Provide the (X, Y) coordinate of the cell's center where the given text is located.  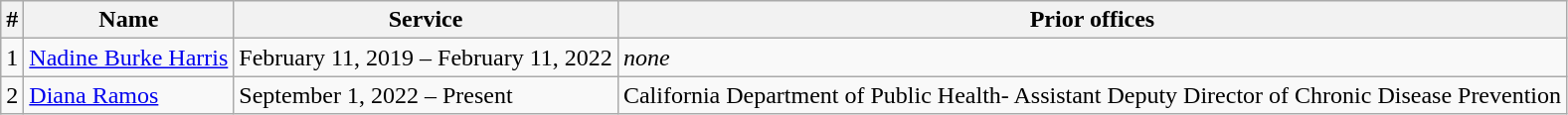
Prior offices (1092, 20)
2 (12, 95)
Name (129, 20)
none (1092, 57)
California Department of Public Health- Assistant Deputy Director of Chronic Disease Prevention (1092, 95)
Nadine Burke Harris (129, 57)
September 1, 2022 – Present (426, 95)
1 (12, 57)
February 11, 2019 – February 11, 2022 (426, 57)
Service (426, 20)
# (12, 20)
Diana Ramos (129, 95)
